Pinpoint the cell where the given text exists, returning its (x, y) midpoint coordinate. 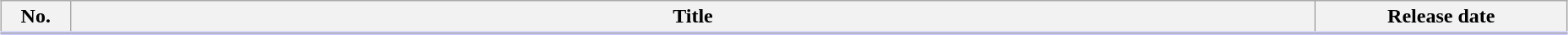
Title (693, 17)
No. (35, 17)
Release date (1441, 17)
